Find where the given text appears and provide that cell's center as [X, Y] coordinate. 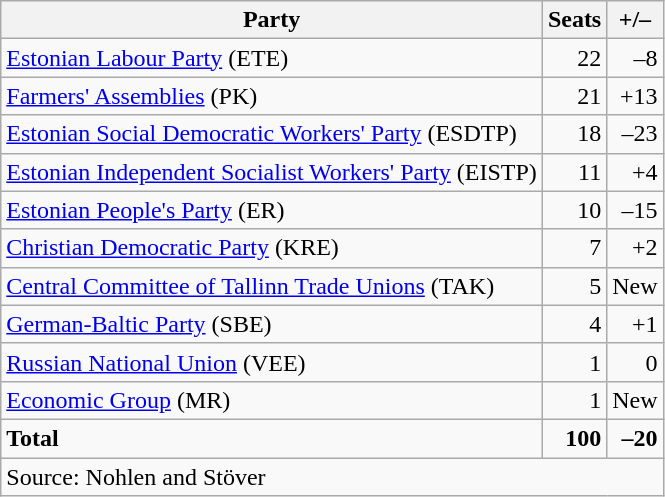
Seats [574, 20]
+13 [635, 96]
4 [574, 324]
18 [574, 134]
Farmers' Assemblies (PK) [272, 96]
Party [272, 20]
Estonian People's Party (ER) [272, 210]
Estonian Independent Socialist Workers' Party (EISTP) [272, 172]
Estonian Labour Party (ETE) [272, 58]
Christian Democratic Party (KRE) [272, 248]
10 [574, 210]
–8 [635, 58]
Central Committee of Tallinn Trade Unions (TAK) [272, 286]
+2 [635, 248]
11 [574, 172]
Economic Group (MR) [272, 400]
21 [574, 96]
22 [574, 58]
Russian National Union (VEE) [272, 362]
Source: Nohlen and Stöver [332, 477]
–23 [635, 134]
German-Baltic Party (SBE) [272, 324]
5 [574, 286]
Total [272, 438]
100 [574, 438]
0 [635, 362]
Estonian Social Democratic Workers' Party (ESDTP) [272, 134]
+1 [635, 324]
–20 [635, 438]
7 [574, 248]
+4 [635, 172]
–15 [635, 210]
+/– [635, 20]
